For the text-containing cell, return its midpoint in [X, Y] coordinate format. 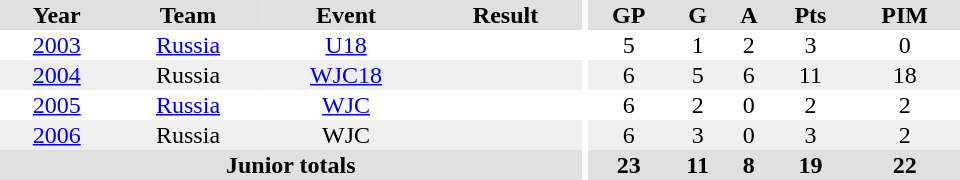
19 [810, 165]
A [748, 15]
Year [56, 15]
2005 [56, 105]
18 [904, 75]
Pts [810, 15]
Event [346, 15]
PIM [904, 15]
G [698, 15]
23 [628, 165]
2004 [56, 75]
8 [748, 165]
2006 [56, 135]
1 [698, 45]
22 [904, 165]
Team [188, 15]
WJC18 [346, 75]
U18 [346, 45]
Junior totals [291, 165]
GP [628, 15]
2003 [56, 45]
Result [505, 15]
